For the text-containing cell, return its midpoint in (X, Y) coordinate format. 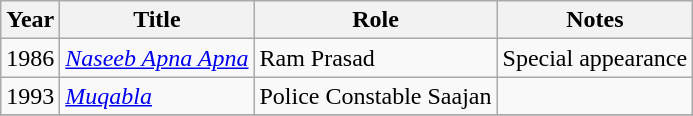
Ram Prasad (376, 58)
1986 (30, 58)
Naseeb Apna Apna (157, 58)
Year (30, 20)
Muqabla (157, 96)
Police Constable Saajan (376, 96)
Title (157, 20)
Role (376, 20)
Special appearance (595, 58)
1993 (30, 96)
Notes (595, 20)
